Search for the cell housing the specified text and yield its (x, y) center coordinate. 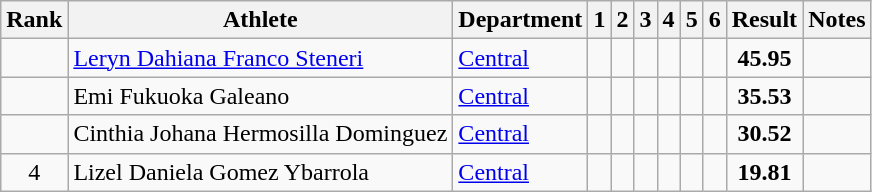
6 (714, 20)
3 (646, 20)
1 (600, 20)
Cinthia Johana Hermosilla Dominguez (260, 134)
5 (692, 20)
Leryn Dahiana Franco Steneri (260, 58)
2 (622, 20)
Department (520, 20)
Emi Fukuoka Galeano (260, 96)
Lizel Daniela Gomez Ybarrola (260, 172)
19.81 (764, 172)
Athlete (260, 20)
Notes (837, 20)
30.52 (764, 134)
Rank (34, 20)
35.53 (764, 96)
45.95 (764, 58)
Result (764, 20)
